Output the [X, Y] coordinate of the center of the cell containing the given text.  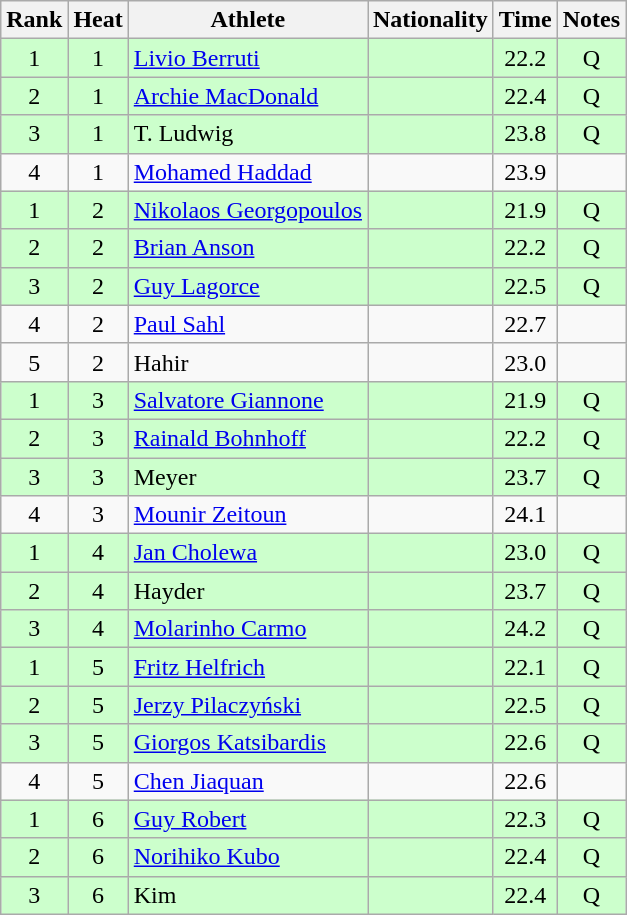
Jerzy Pilaczyński [248, 705]
Nationality [431, 20]
Time [525, 20]
Paul Sahl [248, 324]
Guy Robert [248, 819]
Mohamed Haddad [248, 172]
22.7 [525, 324]
Brian Anson [248, 248]
Hayder [248, 591]
Meyer [248, 477]
T. Ludwig [248, 134]
Archie MacDonald [248, 96]
Salvatore Giannone [248, 400]
Rank [34, 20]
23.9 [525, 172]
24.2 [525, 629]
Mounir Zeitoun [248, 515]
24.1 [525, 515]
Molarinho Carmo [248, 629]
Hahir [248, 362]
Guy Lagorce [248, 286]
Chen Jiaquan [248, 781]
Nikolaos Georgopoulos [248, 210]
Kim [248, 895]
Norihiko Kubo [248, 857]
Livio Berruti [248, 58]
Giorgos Katsibardis [248, 743]
22.1 [525, 667]
22.3 [525, 819]
Rainald Bohnhoff [248, 438]
Notes [591, 20]
23.8 [525, 134]
Jan Cholewa [248, 553]
Heat [98, 20]
Fritz Helfrich [248, 667]
Athlete [248, 20]
